Pinpoint the cell where the given text exists, returning its (X, Y) midpoint coordinate. 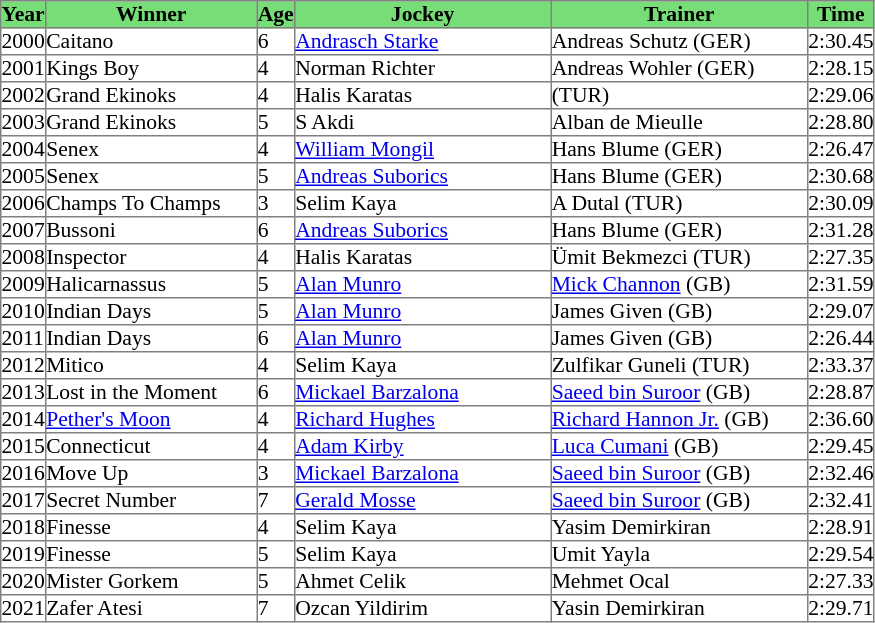
2000 (24, 42)
2017 (24, 500)
2015 (24, 446)
A Dutal (TUR) (679, 204)
Adam Kirby (422, 446)
Yasim Demirkiran (679, 528)
2013 (24, 392)
Richard Hughes (422, 420)
2001 (24, 68)
2:29.71 (840, 608)
Secret Number (151, 500)
Lost in the Moment (151, 392)
Andreas Schutz (GER) (679, 42)
2:31.59 (840, 284)
2:29.06 (840, 96)
2:27.35 (840, 258)
Mister Gorkem (151, 582)
2005 (24, 176)
2009 (24, 284)
2:29.45 (840, 446)
Pether's Moon (151, 420)
Andreas Wohler (GER) (679, 68)
Ozcan Yildirim (422, 608)
2:32.46 (840, 474)
2:32.41 (840, 500)
Bussoni (151, 230)
Trainer (679, 14)
2018 (24, 528)
Zulfikar Guneli (TUR) (679, 366)
Move Up (151, 474)
Mitico (151, 366)
Alban de Mieulle (679, 122)
2019 (24, 554)
Time (840, 14)
2:29.07 (840, 312)
Connecticut (151, 446)
Caitano (151, 42)
2:30.45 (840, 42)
Umit Yayla (679, 554)
Richard Hannon Jr. (GB) (679, 420)
Year (24, 14)
(TUR) (679, 96)
2:31.28 (840, 230)
Inspector (151, 258)
2:30.68 (840, 176)
2:29.54 (840, 554)
2004 (24, 150)
S Akdi (422, 122)
2:30.09 (840, 204)
Ahmet Celik (422, 582)
Zafer Atesi (151, 608)
2008 (24, 258)
2006 (24, 204)
2:27.33 (840, 582)
2014 (24, 420)
Yasin Demirkiran (679, 608)
2:28.91 (840, 528)
2010 (24, 312)
2016 (24, 474)
2:33.37 (840, 366)
2:28.80 (840, 122)
2002 (24, 96)
2:36.60 (840, 420)
Gerald Mosse (422, 500)
Kings Boy (151, 68)
Mehmet Ocal (679, 582)
2:26.44 (840, 338)
Halicarnassus (151, 284)
2:26.47 (840, 150)
2021 (24, 608)
Winner (151, 14)
2:28.15 (840, 68)
2011 (24, 338)
2020 (24, 582)
Champs To Champs (151, 204)
Luca Cumani (GB) (679, 446)
2:28.87 (840, 392)
Norman Richter (422, 68)
2007 (24, 230)
Mick Channon (GB) (679, 284)
William Mongil (422, 150)
Andrasch Starke (422, 42)
Ümit Bekmezci (TUR) (679, 258)
Age (276, 14)
2012 (24, 366)
Jockey (422, 14)
2003 (24, 122)
